Capture the cell that displays the provided text and extract its [x, y] central coordinate. 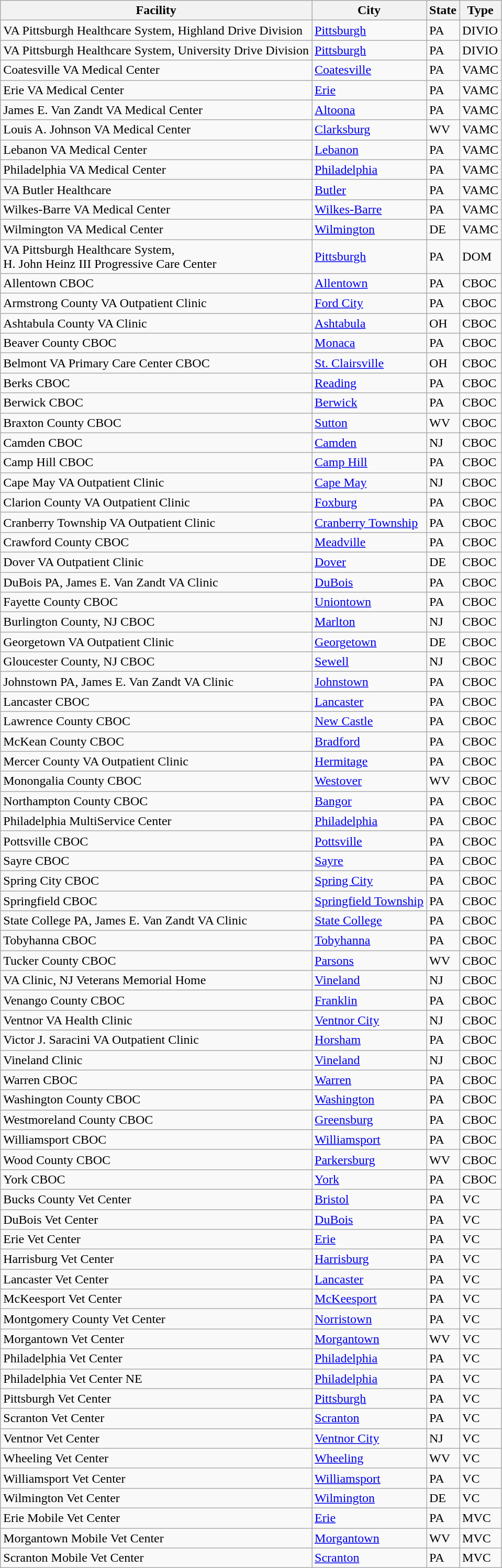
Cranberry Township [370, 522]
Lancaster CBOC [156, 702]
Bangor [370, 801]
Braxton County CBOC [156, 423]
Morgantown Vet Center [156, 1339]
Williamsport CBOC [156, 1140]
Mercer County VA Outpatient Clinic [156, 761]
Ashtabula County VA Clinic [156, 323]
Camp Hill [370, 462]
Berwick [370, 403]
Armstrong County VA Outpatient Clinic [156, 303]
Wheeling [370, 1458]
Dover [370, 562]
Type [481, 10]
Beaver County CBOC [156, 343]
Tobyhanna CBOC [156, 941]
Warren [370, 1080]
Georgetown [370, 642]
State [443, 10]
Springfield CBOC [156, 900]
Greensburg [370, 1120]
Westmoreland County CBOC [156, 1120]
Ashtabula [370, 323]
Allentown [370, 284]
Montgomery County Vet Center [156, 1319]
York CBOC [156, 1179]
Camp Hill CBOC [156, 462]
Allentown CBOC [156, 284]
Louis A. Johnson VA Medical Center [156, 130]
Harrisburg [370, 1259]
Lebanon VA Medical Center [156, 150]
Pottsville [370, 841]
Pottsville CBOC [156, 841]
Wilkes-Barre VA Medical Center [156, 209]
Spring City CBOC [156, 881]
Sewell [370, 662]
Fayette County CBOC [156, 602]
Hermitage [370, 761]
VA Pittsburgh Healthcare System,H. John Heinz III Progressive Care Center [156, 256]
York [370, 1179]
Philadelphia VA Medical Center [156, 170]
Burlington County, NJ CBOC [156, 622]
McKean County CBOC [156, 741]
Cape May [370, 482]
Norristown [370, 1319]
DuBois Vet Center [156, 1220]
Clarksburg [370, 130]
Scranton Vet Center [156, 1418]
Lancaster Vet Center [156, 1279]
Coatesville VA Medical Center [156, 70]
VA Pittsburgh Healthcare System, University Drive Division [156, 50]
Franklin [370, 1000]
State College [370, 921]
Berwick CBOC [156, 403]
Wood County CBOC [156, 1159]
Wilmington Vet Center [156, 1498]
VA Butler Healthcare [156, 189]
Marlton [370, 622]
Erie Vet Center [156, 1239]
DuBois PA, James E. Van Zandt VA Clinic [156, 582]
Clarion County VA Outpatient Clinic [156, 502]
Springfield Township [370, 900]
Gloucester County, NJ CBOC [156, 662]
Warren CBOC [156, 1080]
St. Clairsville [370, 363]
Tobyhanna [370, 941]
Monaca [370, 343]
Parsons [370, 961]
Erie Mobile Vet Center [156, 1518]
Bristol [370, 1199]
Uniontown [370, 602]
Lebanon [370, 150]
Wilkes-Barre [370, 209]
VA Pittsburgh Healthcare System, Highland Drive Division [156, 30]
Williamsport Vet Center [156, 1478]
Washington [370, 1100]
Bucks County Vet Center [156, 1199]
Camden [370, 443]
Washington County CBOC [156, 1100]
State College PA, James E. Van Zandt VA Clinic [156, 921]
Spring City [370, 881]
Wheeling Vet Center [156, 1458]
Ford City [370, 303]
Sayre CBOC [156, 861]
Lawrence County CBOC [156, 721]
Vineland Clinic [156, 1060]
City [370, 10]
Ventnor VA Health Clinic [156, 1020]
Sutton [370, 423]
Camden CBOC [156, 443]
Bradford [370, 741]
Northampton County CBOC [156, 801]
Victor J. Saracini VA Outpatient Clinic [156, 1040]
Pittsburgh Vet Center [156, 1398]
VA Clinic, NJ Veterans Memorial Home [156, 980]
James E. Van Zandt VA Medical Center [156, 110]
Parkersburg [370, 1159]
Facility [156, 10]
Georgetown VA Outpatient Clinic [156, 642]
Philadelphia Vet Center [156, 1359]
McKeesport Vet Center [156, 1299]
Philadelphia MultiService Center [156, 821]
Berks CBOC [156, 383]
DOM [481, 256]
New Castle [370, 721]
Cranberry Township VA Outpatient Clinic [156, 522]
Philadelphia Vet Center NE [156, 1379]
Westover [370, 781]
Harrisburg Vet Center [156, 1259]
Cape May VA Outpatient Clinic [156, 482]
Erie VA Medical Center [156, 90]
Foxburg [370, 502]
Horsham [370, 1040]
Morgantown Mobile Vet Center [156, 1538]
Monongalia County CBOC [156, 781]
Wilmington VA Medical Center [156, 229]
Coatesville [370, 70]
Crawford County CBOC [156, 542]
Belmont VA Primary Care Center CBOC [156, 363]
Dover VA Outpatient Clinic [156, 562]
Johnstown [370, 682]
Scranton Mobile Vet Center [156, 1558]
Sayre [370, 861]
McKeesport [370, 1299]
Reading [370, 383]
Venango County CBOC [156, 1000]
Altoona [370, 110]
Tucker County CBOC [156, 961]
Butler [370, 189]
Johnstown PA, James E. Van Zandt VA Clinic [156, 682]
Meadville [370, 542]
Ventnor Vet Center [156, 1438]
